Find where the given text appears and provide that cell's center as (X, Y) coordinate. 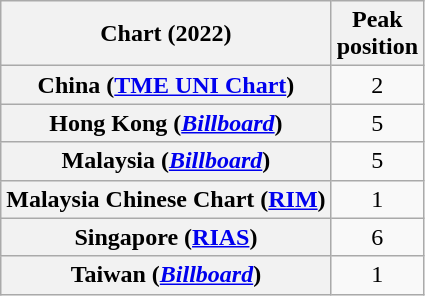
Malaysia (Billboard) (166, 161)
Singapore (RIAS) (166, 237)
6 (377, 237)
Chart (2022) (166, 34)
2 (377, 85)
Peakposition (377, 34)
Malaysia Chinese Chart (RIM) (166, 199)
China (TME UNI Chart) (166, 85)
Taiwan (Billboard) (166, 275)
Hong Kong (Billboard) (166, 123)
